Return the [x, y] coordinate for the center point of the cell that contains the specified text.  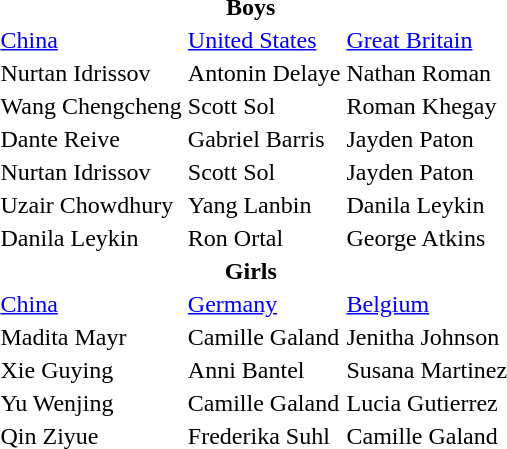
Gabriel Barris [264, 139]
Germany [264, 304]
Antonin Delaye [264, 73]
Ron Ortal [264, 238]
Anni Bantel [264, 370]
Yang Lanbin [264, 205]
United States [264, 40]
